Output the (X, Y) coordinate of the center of the cell containing the given text.  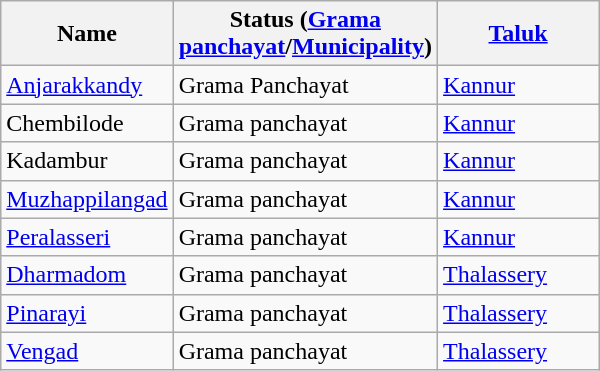
Kadambur (87, 161)
Grama Panchayat (305, 85)
Muzhappilangad (87, 199)
Dharmadom (87, 275)
Peralasseri (87, 237)
Status (Grama panchayat/Municipality) (305, 34)
Vengad (87, 351)
Name (87, 34)
Taluk (518, 34)
Pinarayi (87, 313)
Anjarakkandy (87, 85)
Chembilode (87, 123)
